Locate the cell with the specified text and output its (x, y) center coordinate. 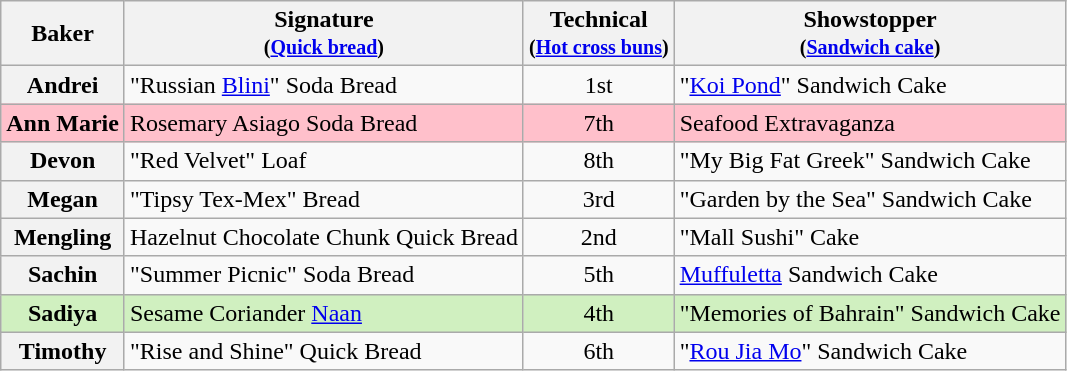
"Tipsy Tex-Mex" Bread (324, 199)
Mengling (63, 237)
Sesame Coriander Naan (324, 313)
7th (598, 123)
"Garden by the Sea" Sandwich Cake (870, 199)
Sachin (63, 275)
Technical(Hot cross buns) (598, 34)
"Koi Pond" Sandwich Cake (870, 85)
Rosemary Asiago Soda Bread (324, 123)
Ann Marie (63, 123)
"Mall Sushi" Cake (870, 237)
"Memories of Bahrain" Sandwich Cake (870, 313)
Andrei (63, 85)
4th (598, 313)
Showstopper(Sandwich cake) (870, 34)
2nd (598, 237)
"Red Velvet" Loaf (324, 161)
5th (598, 275)
1st (598, 85)
Hazelnut Chocolate Chunk Quick Bread (324, 237)
"Summer Picnic" Soda Bread (324, 275)
Seafood Extravaganza (870, 123)
3rd (598, 199)
Devon (63, 161)
"Russian Blini" Soda Bread (324, 85)
Megan (63, 199)
Sadiya (63, 313)
6th (598, 351)
Timothy (63, 351)
"Rise and Shine" Quick Bread (324, 351)
8th (598, 161)
Signature(Quick bread) (324, 34)
"Rou Jia Mo" Sandwich Cake (870, 351)
Muffuletta Sandwich Cake (870, 275)
"My Big Fat Greek" Sandwich Cake (870, 161)
Baker (63, 34)
